Locate the cell with the specified text and output its [X, Y] center coordinate. 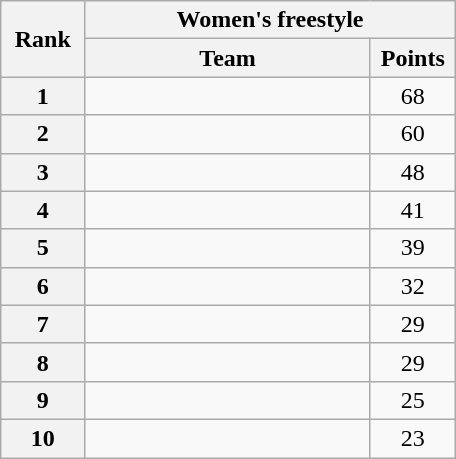
60 [412, 134]
25 [412, 400]
4 [43, 210]
10 [43, 438]
3 [43, 172]
5 [43, 248]
32 [412, 286]
39 [412, 248]
68 [412, 96]
2 [43, 134]
48 [412, 172]
1 [43, 96]
23 [412, 438]
Rank [43, 39]
9 [43, 400]
Women's freestyle [270, 20]
8 [43, 362]
Points [412, 58]
7 [43, 324]
Team [228, 58]
6 [43, 286]
41 [412, 210]
